Locate the cell with the specified text and output its [X, Y] center coordinate. 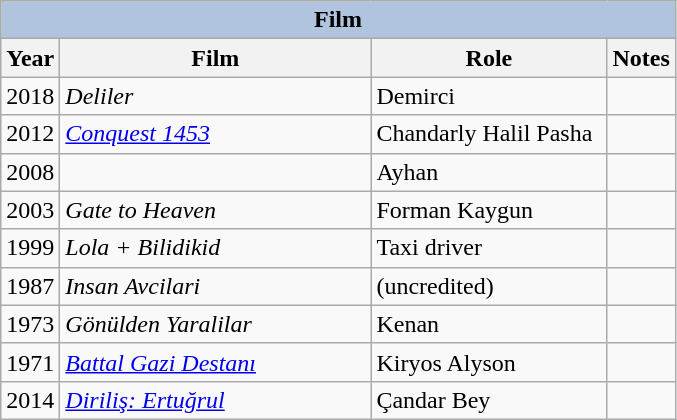
1971 [30, 362]
Deliler [216, 96]
Forman Kaygun [489, 210]
2014 [30, 400]
1973 [30, 324]
Çandar Bey [489, 400]
Conquest 1453 [216, 134]
2018 [30, 96]
Battal Gazi Destanı [216, 362]
2008 [30, 172]
2003 [30, 210]
Insan Avcilari [216, 286]
2012 [30, 134]
Demirci [489, 96]
Year [30, 58]
Ayhan [489, 172]
Gönülden Yaralilar [216, 324]
Notes [641, 58]
1999 [30, 248]
Taxi driver [489, 248]
Role [489, 58]
Kenan [489, 324]
Diriliş: Ertuğrul [216, 400]
(uncredited) [489, 286]
1987 [30, 286]
Kiryos Alyson [489, 362]
Lola + Bilidikid [216, 248]
Chandarly Halil Pasha [489, 134]
Gate to Heaven [216, 210]
